Locate the cell with the specified text and output its [x, y] center coordinate. 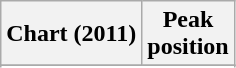
Chart (2011) [72, 34]
Peakposition [188, 34]
